Provide the (X, Y) coordinate of the cell's center where the given text is located.  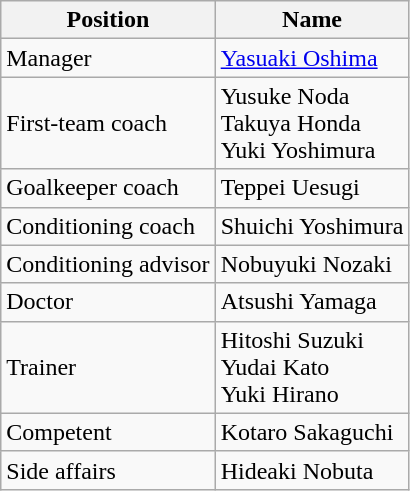
Hitoshi Suzuki Yudai Kato Yuki Hirano (312, 367)
Nobuyuki Nozaki (312, 264)
Trainer (108, 367)
Yasuaki Oshima (312, 58)
Position (108, 20)
Conditioning coach (108, 226)
Goalkeeper coach (108, 188)
Competent (108, 432)
Yusuke Noda Takuya Honda Yuki Yoshimura (312, 123)
Manager (108, 58)
Side affairs (108, 470)
Atsushi Yamaga (312, 302)
Kotaro Sakaguchi (312, 432)
First-team coach (108, 123)
Doctor (108, 302)
Conditioning advisor (108, 264)
Hideaki Nobuta (312, 470)
Shuichi Yoshimura (312, 226)
Teppei Uesugi (312, 188)
Name (312, 20)
